Scan for the cell matching the given text and deliver its (x, y) coordinate at center. 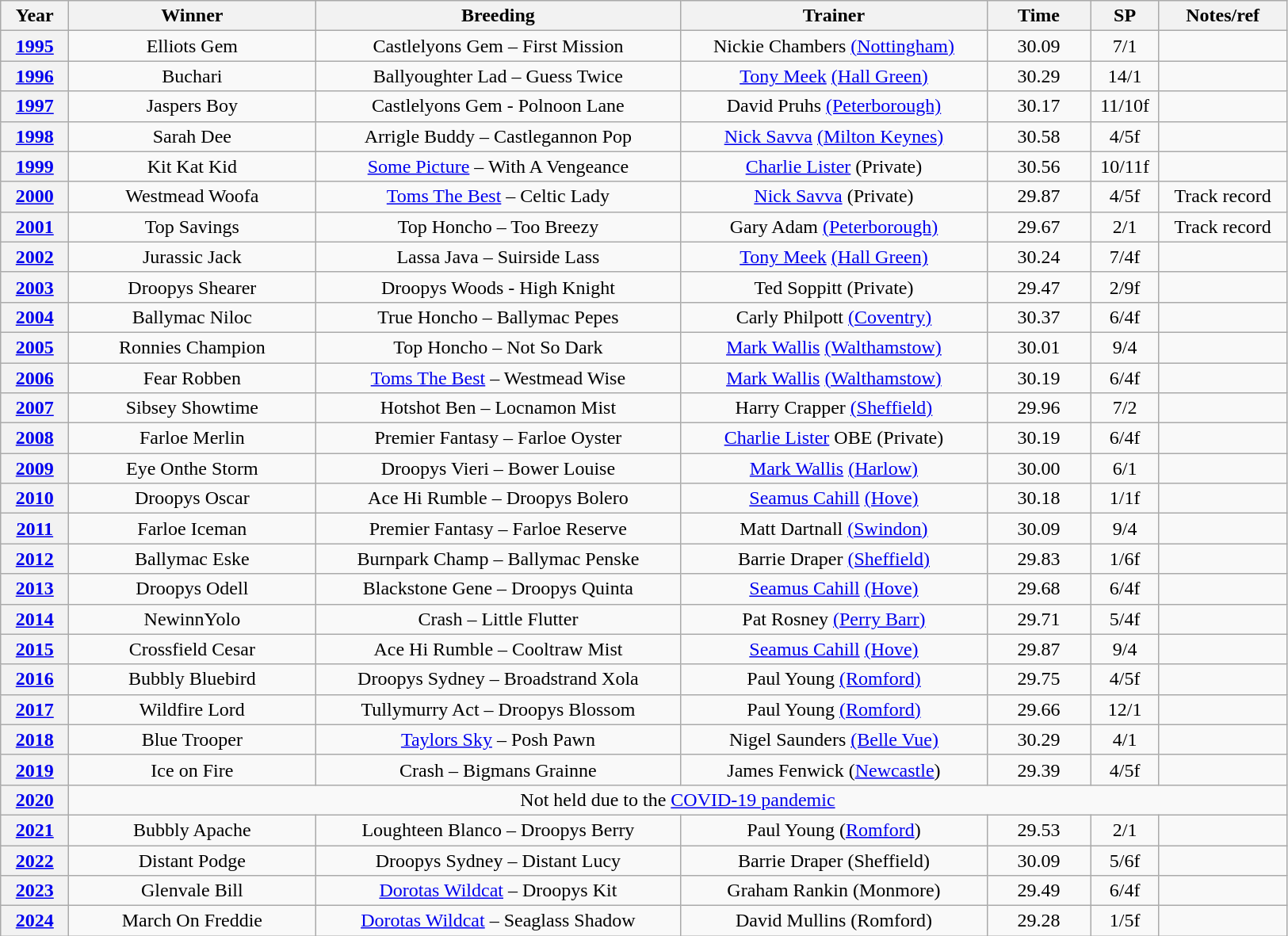
Ace Hi Rumble – Cooltraw Mist (498, 649)
Ronnies Champion (192, 347)
29.49 (1038, 891)
Blue Trooper (192, 739)
2022 (35, 860)
True Honcho – Ballymac Pepes (498, 317)
30.01 (1038, 347)
Pat Rosney (Perry Barr) (834, 619)
30.00 (1038, 468)
2018 (35, 739)
David Pruhs (Peterborough) (834, 106)
2013 (35, 589)
29.66 (1038, 709)
Droopys Sydney – Broadstrand Xola (498, 679)
30.58 (1038, 136)
Westmead Woofa (192, 197)
Taylors Sky – Posh Pawn (498, 739)
Jaspers Boy (192, 106)
Nigel Saunders (Belle Vue) (834, 739)
2003 (35, 287)
7/2 (1125, 408)
14/1 (1125, 76)
Premier Fantasy – Farloe Reserve (498, 529)
2015 (35, 649)
2024 (35, 921)
Nick Savva (Private) (834, 197)
2023 (35, 891)
Graham Rankin (Monmore) (834, 891)
2019 (35, 770)
Ballymac Niloc (192, 317)
1998 (35, 136)
Matt Dartnall (Swindon) (834, 529)
2014 (35, 619)
Arrigle Buddy – Castlegannon Pop (498, 136)
2010 (35, 499)
Blackstone Gene – Droopys Quinta (498, 589)
2005 (35, 347)
Nick Savva (Milton Keynes) (834, 136)
Top Savings (192, 227)
Tullymurry Act – Droopys Blossom (498, 709)
Charlie Lister (Private) (834, 166)
Wildfire Lord (192, 709)
Castlelyons Gem – First Mission (498, 46)
NewinnYolo (192, 619)
Carly Philpott (Coventry) (834, 317)
2000 (35, 197)
7/4f (1125, 257)
Crash – Little Flutter (498, 619)
2004 (35, 317)
2017 (35, 709)
Winner (192, 16)
11/10f (1125, 106)
Droopys Woods - High Knight (498, 287)
1999 (35, 166)
Kit Kat Kid (192, 166)
Time (1038, 16)
29.75 (1038, 679)
5/4f (1125, 619)
Nickie Chambers (Nottingham) (834, 46)
Toms The Best – Celtic Lady (498, 197)
Crossfield Cesar (192, 649)
Farloe Iceman (192, 529)
2/9f (1125, 287)
5/6f (1125, 860)
29.53 (1038, 830)
James Fenwick (Newcastle) (834, 770)
Burnpark Champ – Ballymac Penske (498, 559)
Dorotas Wildcat – Droopys Kit (498, 891)
2021 (35, 830)
Castlelyons Gem - Polnoon Lane (498, 106)
2002 (35, 257)
Mark Wallis (Harlow) (834, 468)
2006 (35, 378)
29.68 (1038, 589)
Elliots Gem (192, 46)
12/1 (1125, 709)
2007 (35, 408)
30.56 (1038, 166)
Ballymac Eske (192, 559)
Top Honcho – Too Breezy (498, 227)
29.47 (1038, 287)
29.39 (1038, 770)
Bubbly Apache (192, 830)
Jurassic Jack (192, 257)
Droopys Sydney – Distant Lucy (498, 860)
1996 (35, 76)
Ace Hi Rumble – Droopys Bolero (498, 499)
Fear Robben (192, 378)
29.83 (1038, 559)
Year (35, 16)
Farloe Merlin (192, 438)
30.37 (1038, 317)
2011 (35, 529)
1997 (35, 106)
David Mullins (Romford) (834, 921)
1/1f (1125, 499)
2001 (35, 227)
Some Picture – With A Vengeance (498, 166)
Droopys Vieri – Bower Louise (498, 468)
SP (1125, 16)
Buchari (192, 76)
29.67 (1038, 227)
1995 (35, 46)
March On Freddie (192, 921)
Eye Onthe Storm (192, 468)
2020 (35, 800)
Breeding (498, 16)
Distant Podge (192, 860)
Toms The Best – Westmead Wise (498, 378)
Harry Crapper (Sheffield) (834, 408)
Glenvale Bill (192, 891)
29.71 (1038, 619)
Trainer (834, 16)
2012 (35, 559)
Ice on Fire (192, 770)
Dorotas Wildcat – Seaglass Shadow (498, 921)
2009 (35, 468)
30.24 (1038, 257)
29.28 (1038, 921)
1/5f (1125, 921)
30.17 (1038, 106)
6/1 (1125, 468)
Not held due to the COVID-19 pandemic (678, 800)
29.96 (1038, 408)
Charlie Lister OBE (Private) (834, 438)
4/1 (1125, 739)
30.18 (1038, 499)
2016 (35, 679)
10/11f (1125, 166)
Sarah Dee (192, 136)
Ted Soppitt (Private) (834, 287)
Loughteen Blanco – Droopys Berry (498, 830)
Crash – Bigmans Grainne (498, 770)
Top Honcho – Not So Dark (498, 347)
2008 (35, 438)
Premier Fantasy – Farloe Oyster (498, 438)
7/1 (1125, 46)
Gary Adam (Peterborough) (834, 227)
Notes/ref (1222, 16)
Droopys Odell (192, 589)
Ballyoughter Lad – Guess Twice (498, 76)
1/6f (1125, 559)
Bubbly Bluebird (192, 679)
Hotshot Ben – Locnamon Mist (498, 408)
Droopys Oscar (192, 499)
Sibsey Showtime (192, 408)
Droopys Shearer (192, 287)
Lassa Java – Suirside Lass (498, 257)
